Output the [x, y] coordinate of the center of the cell containing the given text.  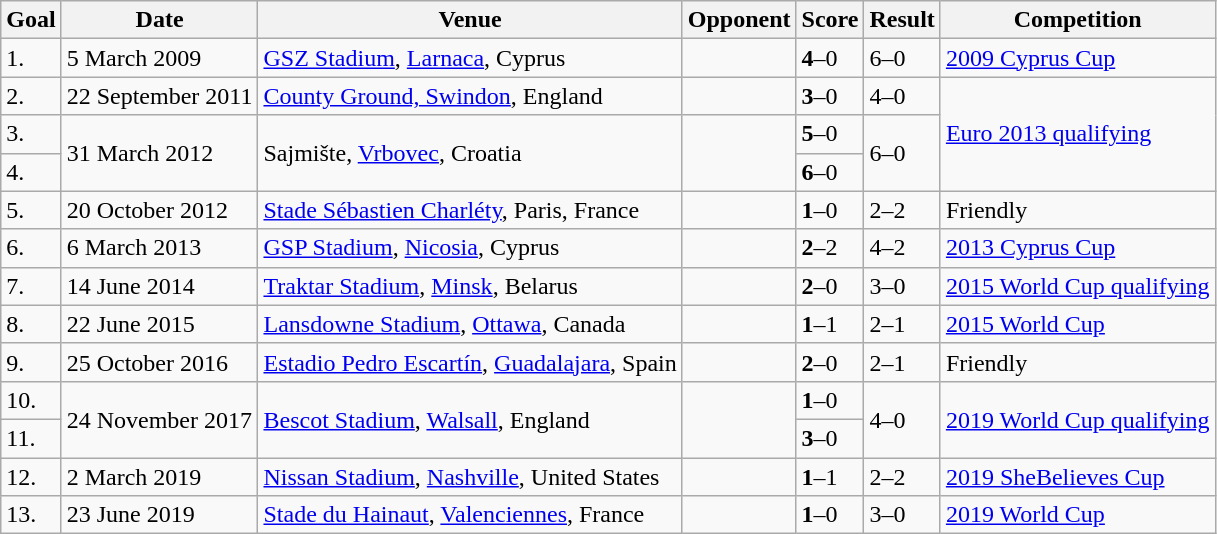
22 June 2015 [160, 324]
Goal [31, 20]
Euro 2013 qualifying [1078, 134]
Competition [1078, 20]
2015 World Cup [1078, 324]
2. [31, 96]
GSP Stadium, Nicosia, Cyprus [470, 248]
Nissan Stadium, Nashville, United States [470, 477]
2019 World Cup qualifying [1078, 419]
25 October 2016 [160, 362]
9. [31, 362]
Result [902, 20]
6 March 2013 [160, 248]
2019 World Cup [1078, 515]
2019 SheBelieves Cup [1078, 477]
2013 Cyprus Cup [1078, 248]
4. [31, 172]
5–0 [830, 134]
2015 World Cup qualifying [1078, 286]
5. [31, 210]
14 June 2014 [160, 286]
3. [31, 134]
Venue [470, 20]
County Ground, Swindon, England [470, 96]
Traktar Stadium, Minsk, Belarus [470, 286]
GSZ Stadium, Larnaca, Cyprus [470, 58]
7. [31, 286]
24 November 2017 [160, 419]
Bescot Stadium, Walsall, England [470, 419]
20 October 2012 [160, 210]
1. [31, 58]
8. [31, 324]
22 September 2011 [160, 96]
6. [31, 248]
Stade Sébastien Charléty, Paris, France [470, 210]
10. [31, 400]
31 March 2012 [160, 153]
12. [31, 477]
2 March 2019 [160, 477]
4–2 [902, 248]
Score [830, 20]
5 March 2009 [160, 58]
Date [160, 20]
Sajmište, Vrbovec, Croatia [470, 153]
2009 Cyprus Cup [1078, 58]
23 June 2019 [160, 515]
Lansdowne Stadium, Ottawa, Canada [470, 324]
13. [31, 515]
Opponent [739, 20]
Stade du Hainaut, Valenciennes, France [470, 515]
Estadio Pedro Escartín, Guadalajara, Spain [470, 362]
11. [31, 438]
